Return (X, Y) of the center of cell containing provided text 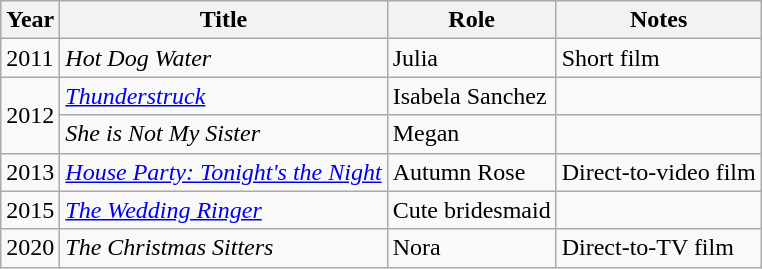
Year (30, 20)
Notes (658, 20)
Hot Dog Water (224, 58)
Direct-to-TV film (658, 248)
2011 (30, 58)
Autumn Rose (472, 172)
2012 (30, 115)
2015 (30, 210)
The Christmas Sitters (224, 248)
2013 (30, 172)
Cute bridesmaid (472, 210)
Nora (472, 248)
Thunderstruck (224, 96)
Short film (658, 58)
Role (472, 20)
Megan (472, 134)
She is Not My Sister (224, 134)
Title (224, 20)
House Party: Tonight's the Night (224, 172)
Isabela Sanchez (472, 96)
2020 (30, 248)
Direct-to-video film (658, 172)
Julia (472, 58)
The Wedding Ringer (224, 210)
